Output the [X, Y] coordinate of the center of the cell containing the given text.  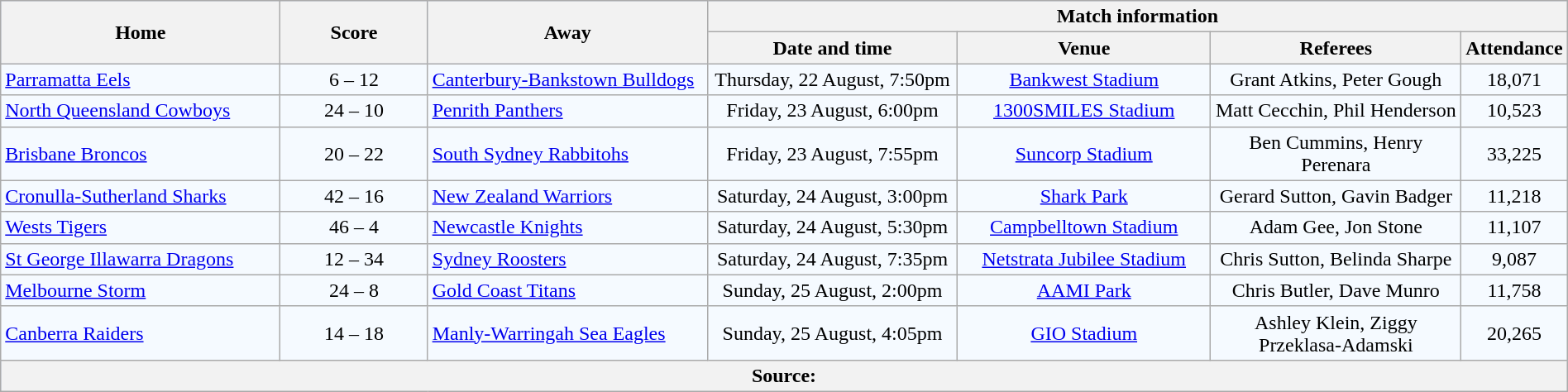
Source: [784, 375]
1300SMILES Stadium [1084, 111]
Manly-Warringah Sea Eagles [567, 332]
Match information [1137, 17]
Venue [1084, 48]
Bankwest Stadium [1084, 79]
Netstrata Jubilee Stadium [1084, 259]
10,523 [1514, 111]
Matt Cecchin, Phil Henderson [1336, 111]
Chris Sutton, Belinda Sharpe [1336, 259]
Away [567, 32]
33,225 [1514, 154]
Attendance [1514, 48]
Thursday, 22 August, 7:50pm [832, 79]
11,107 [1514, 227]
Canberra Raiders [141, 332]
46 – 4 [354, 227]
New Zealand Warriors [567, 196]
St George Illawarra Dragons [141, 259]
Saturday, 24 August, 7:35pm [832, 259]
Friday, 23 August, 7:55pm [832, 154]
6 – 12 [354, 79]
Penrith Panthers [567, 111]
12 – 34 [354, 259]
24 – 8 [354, 290]
Adam Gee, Jon Stone [1336, 227]
Brisbane Broncos [141, 154]
Friday, 23 August, 6:00pm [832, 111]
24 – 10 [354, 111]
Melbourne Storm [141, 290]
Sunday, 25 August, 4:05pm [832, 332]
Newcastle Knights [567, 227]
Gold Coast Titans [567, 290]
Shark Park [1084, 196]
Parramatta Eels [141, 79]
Saturday, 24 August, 5:30pm [832, 227]
Suncorp Stadium [1084, 154]
Gerard Sutton, Gavin Badger [1336, 196]
9,087 [1514, 259]
North Queensland Cowboys [141, 111]
Sydney Roosters [567, 259]
Score [354, 32]
Campbelltown Stadium [1084, 227]
14 – 18 [354, 332]
20,265 [1514, 332]
Sunday, 25 August, 2:00pm [832, 290]
11,758 [1514, 290]
AAMI Park [1084, 290]
Grant Atkins, Peter Gough [1336, 79]
Ashley Klein, Ziggy Przeklasa-Adamski [1336, 332]
18,071 [1514, 79]
42 – 16 [354, 196]
Referees [1336, 48]
GIO Stadium [1084, 332]
Saturday, 24 August, 3:00pm [832, 196]
Wests Tigers [141, 227]
South Sydney Rabbitohs [567, 154]
11,218 [1514, 196]
Date and time [832, 48]
Cronulla-Sutherland Sharks [141, 196]
Canterbury-Bankstown Bulldogs [567, 79]
Ben Cummins, Henry Perenara [1336, 154]
Chris Butler, Dave Munro [1336, 290]
20 – 22 [354, 154]
Home [141, 32]
